Return (x, y) of the center of cell containing provided text 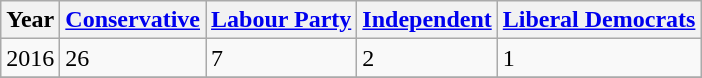
26 (133, 58)
2 (427, 58)
Liberal Democrats (599, 20)
7 (282, 58)
1 (599, 58)
Conservative (133, 20)
2016 (30, 58)
Year (30, 20)
Independent (427, 20)
Labour Party (282, 20)
